Output the [X, Y] coordinate of the center of the cell containing the given text.  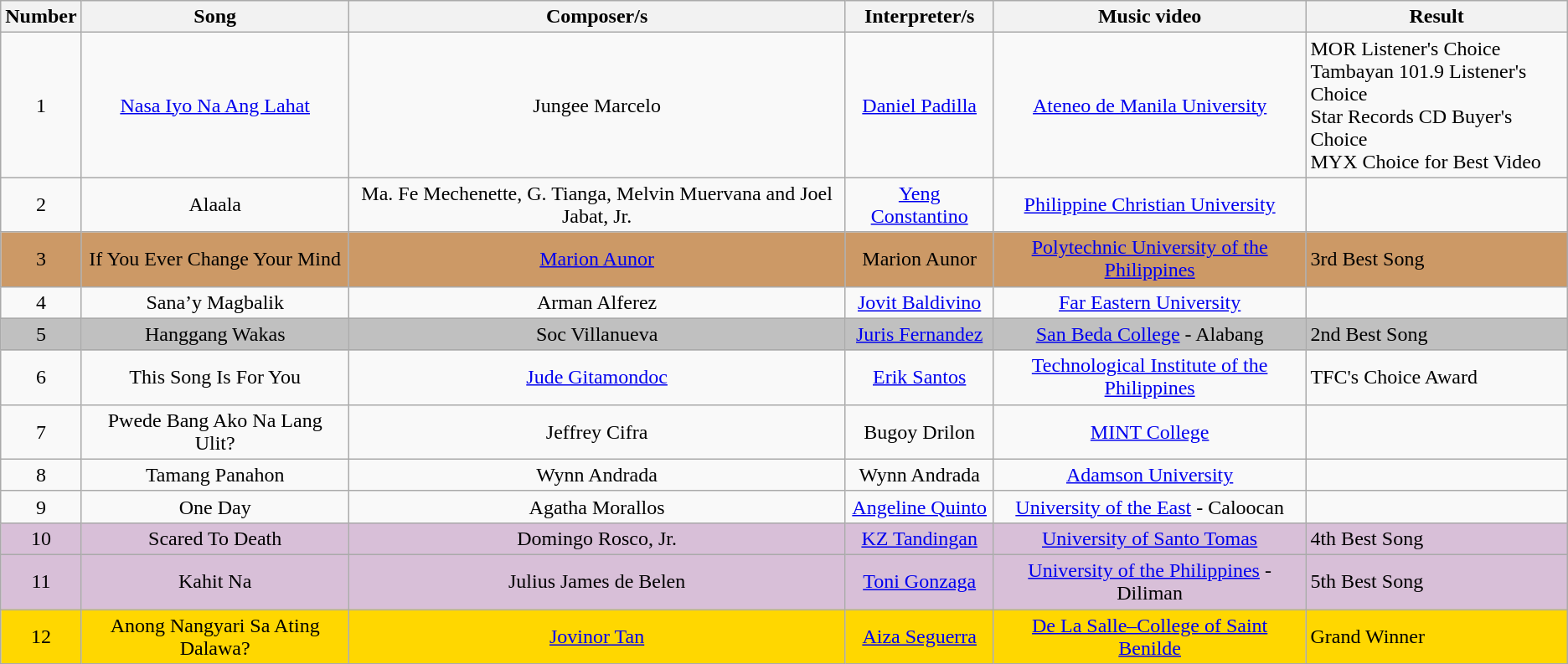
2nd Best Song [1436, 334]
10 [41, 538]
Grand Winner [1436, 636]
De La Salle–College of Saint Benilde [1149, 636]
San Beda College - Alabang [1149, 334]
3rd Best Song [1436, 260]
University of the East - Caloocan [1149, 507]
Julius James de Belen [596, 581]
4th Best Song [1436, 538]
Technological Institute of the Philippines [1149, 377]
Jude Gitamondoc [596, 377]
Jovinor Tan [596, 636]
Daniel Padilla [920, 106]
Agatha Morallos [596, 507]
7 [41, 432]
Aiza Seguerra [920, 636]
This Song Is For You [214, 377]
Domingo Rosco, Jr. [596, 538]
Result [1436, 17]
Arman Alferez [596, 302]
9 [41, 507]
Bugoy Drilon [920, 432]
4 [41, 302]
6 [41, 377]
2 [41, 204]
Jovit Baldivino [920, 302]
Juris Fernandez [920, 334]
One Day [214, 507]
Pwede Bang Ako Na Lang Ulit? [214, 432]
Anong Nangyari Sa Ating Dalawa? [214, 636]
Sana’y Magbalik [214, 302]
8 [41, 475]
Far Eastern University [1149, 302]
Tamang Panahon [214, 475]
Jungee Marcelo [596, 106]
TFC's Choice Award [1436, 377]
5 [41, 334]
3 [41, 260]
MINT College [1149, 432]
Adamson University [1149, 475]
University of the Philippines - Diliman [1149, 581]
11 [41, 581]
Nasa Iyo Na Ang Lahat [214, 106]
Music video [1149, 17]
Erik Santos [920, 377]
Song [214, 17]
Composer/s [596, 17]
If You Ever Change Your Mind [214, 260]
Ma. Fe Mechenette, G. Tianga, Melvin Muervana and Joel Jabat, Jr. [596, 204]
Yeng Constantino [920, 204]
MOR Listener's ChoiceTambayan 101.9 Listener's ChoiceStar Records CD Buyer's ChoiceMYX Choice for Best Video [1436, 106]
Ateneo de Manila University [1149, 106]
Hanggang Wakas [214, 334]
Angeline Quinto [920, 507]
Interpreter/s [920, 17]
12 [41, 636]
KZ Tandingan [920, 538]
1 [41, 106]
Scared To Death [214, 538]
University of Santo Tomas [1149, 538]
Number [41, 17]
Polytechnic University of the Philippines [1149, 260]
Toni Gonzaga [920, 581]
Philippine Christian University [1149, 204]
Alaala [214, 204]
5th Best Song [1436, 581]
Jeffrey Cifra [596, 432]
Soc Villanueva [596, 334]
Kahit Na [214, 581]
